For the text-containing cell, return its midpoint in [x, y] coordinate format. 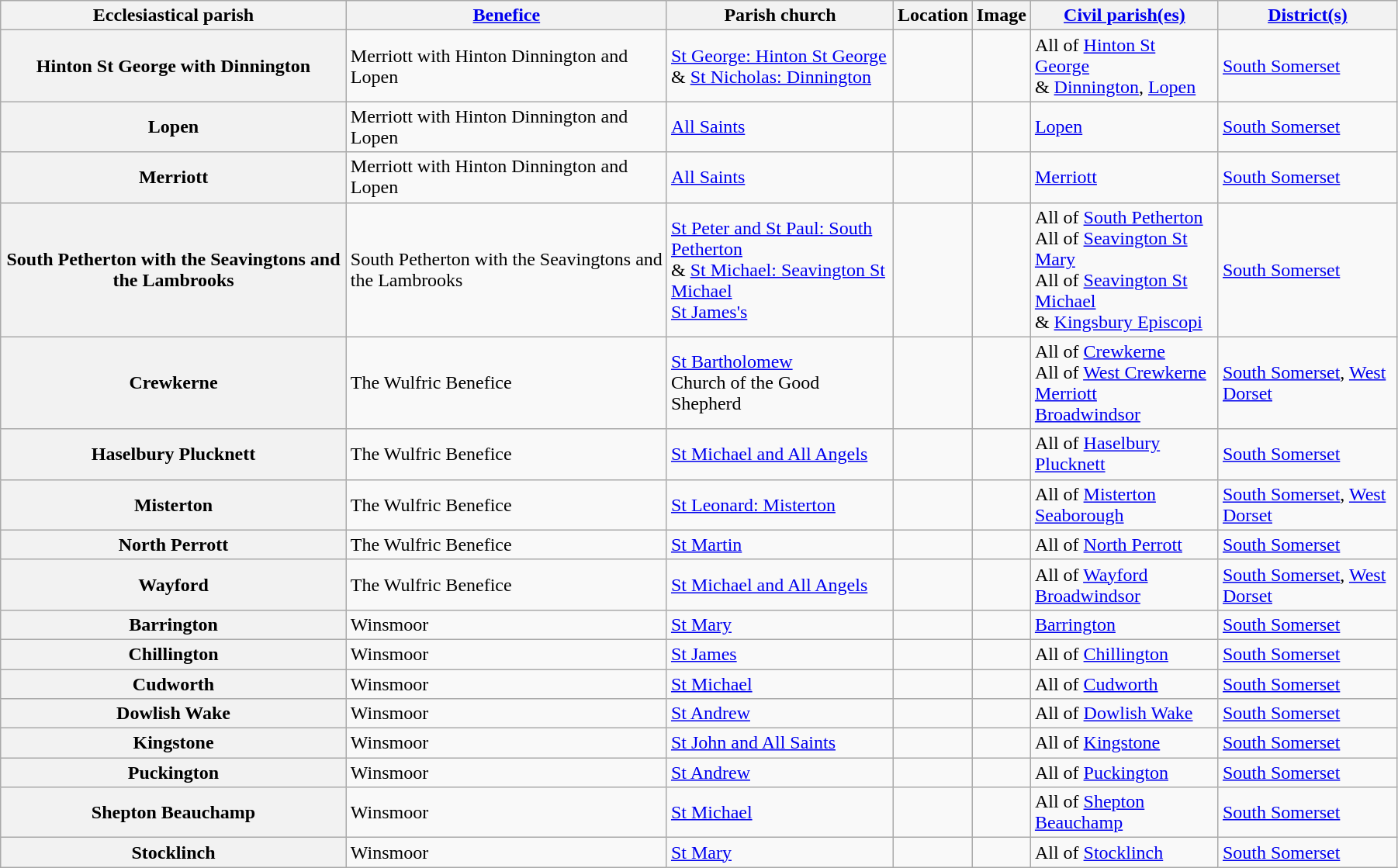
Stocklinch [174, 852]
Haselbury Plucknett [174, 455]
North Perrott [174, 545]
Puckington [174, 773]
Civil parish(es) [1124, 16]
All of North Perrott [1124, 545]
All of Shepton Beauchamp [1124, 813]
All of Stocklinch [1124, 852]
All of Wayford Broadwindsor [1124, 585]
St George: Hinton St George& St Nicholas: Dinnington [780, 66]
Benefice [506, 16]
All of Cudworth [1124, 683]
All of South PethertonAll of Seavington St MaryAll of Seavington St Michael & Kingsbury Episcopi [1124, 270]
St Martin [780, 545]
Misterton [174, 504]
All of Chillington [1124, 654]
Ecclesiastical parish [174, 16]
All of CrewkerneAll of West Crewkerne Merriott Broadwindsor [1124, 383]
Location [933, 16]
All of Hinton St George & Dinnington, Lopen [1124, 66]
St John and All Saints [780, 743]
All of Misterton Seaborough [1124, 504]
Hinton St George with Dinnington [174, 66]
Crewkerne [174, 383]
Cudworth [174, 683]
District(s) [1307, 16]
St BartholomewChurch of the Good Shepherd [780, 383]
Kingstone [174, 743]
St Leonard: Misterton [780, 504]
Dowlish Wake [174, 714]
Wayford [174, 585]
All of Puckington [1124, 773]
Shepton Beauchamp [174, 813]
All of Haselbury Plucknett [1124, 455]
All of Kingstone [1124, 743]
All of Dowlish Wake [1124, 714]
St James [780, 654]
Image [1001, 16]
Chillington [174, 654]
St Peter and St Paul: South Petherton& St Michael: Seavington St MichaelSt James's [780, 270]
Parish church [780, 16]
